Provide the [x, y] coordinate of the cell's center where the given text is located.  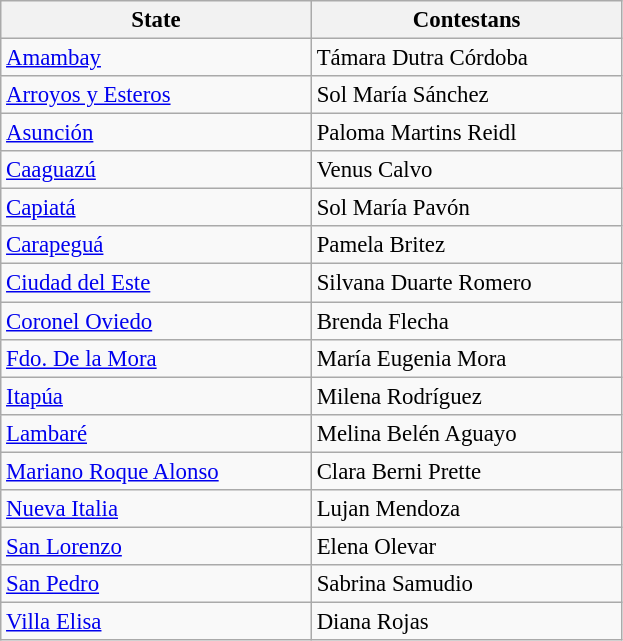
Venus Calvo [466, 170]
Paloma Martins Reidl [466, 133]
Clara Berni Prette [466, 471]
Caaguazú [156, 170]
Nueva Italia [156, 509]
Brenda Flecha [466, 321]
Pamela Britez [466, 245]
Melina Belén Aguayo [466, 433]
Elena Olevar [466, 546]
Villa Elisa [156, 621]
Sol María Pavón [466, 208]
San Lorenzo [156, 546]
Capiatá [156, 208]
María Eugenia Mora [466, 358]
Támara Dutra Córdoba [466, 58]
Silvana Duarte Romero [466, 283]
Ciudad del Este [156, 283]
Sabrina Samudio [466, 584]
Fdo. De la Mora [156, 358]
Arroyos y Esteros [156, 95]
Mariano Roque Alonso [156, 471]
State [156, 20]
Coronel Oviedo [156, 321]
Sol María Sánchez [466, 95]
Diana Rojas [466, 621]
Amambay [156, 58]
Itapúa [156, 396]
San Pedro [156, 584]
Lujan Mendoza [466, 509]
Lambaré [156, 433]
Milena Rodríguez [466, 396]
Contestans [466, 20]
Asunción [156, 133]
Carapeguá [156, 245]
